Extract the [X, Y] coordinate from the center of the cell holding the provided text.  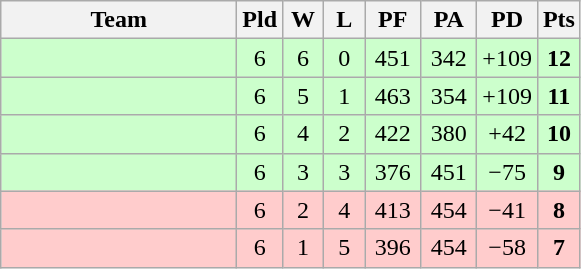
0 [344, 58]
L [344, 20]
7 [558, 248]
−58 [508, 248]
W [304, 20]
376 [393, 172]
Pts [558, 20]
PF [393, 20]
10 [558, 134]
354 [449, 96]
413 [393, 210]
−75 [508, 172]
Pld [260, 20]
11 [558, 96]
+42 [508, 134]
9 [558, 172]
12 [558, 58]
396 [393, 248]
PD [508, 20]
463 [393, 96]
8 [558, 210]
422 [393, 134]
Team [119, 20]
−41 [508, 210]
PA [449, 20]
380 [449, 134]
342 [449, 58]
